Determine the [x, y] coordinate at the center of the cell enclosing the given text.  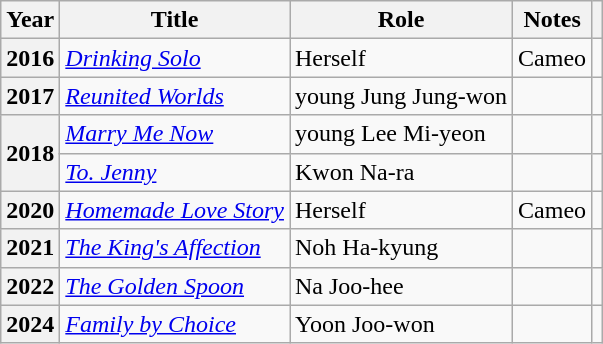
young Lee Mi-yeon [402, 134]
Na Joo-hee [402, 286]
Yoon Joo-won [402, 324]
Kwon Na-ra [402, 172]
Marry Me Now [175, 134]
2024 [30, 324]
Year [30, 20]
Drinking Solo [175, 58]
Homemade Love Story [175, 210]
2021 [30, 248]
2018 [30, 153]
2017 [30, 96]
The Golden Spoon [175, 286]
To. Jenny [175, 172]
2020 [30, 210]
Role [402, 20]
Title [175, 20]
Reunited Worlds [175, 96]
Family by Choice [175, 324]
Notes [552, 20]
2022 [30, 286]
2016 [30, 58]
young Jung Jung-won [402, 96]
Noh Ha-kyung [402, 248]
The King's Affection [175, 248]
